Determine the (X, Y) coordinate at the center of the cell enclosing the given text.  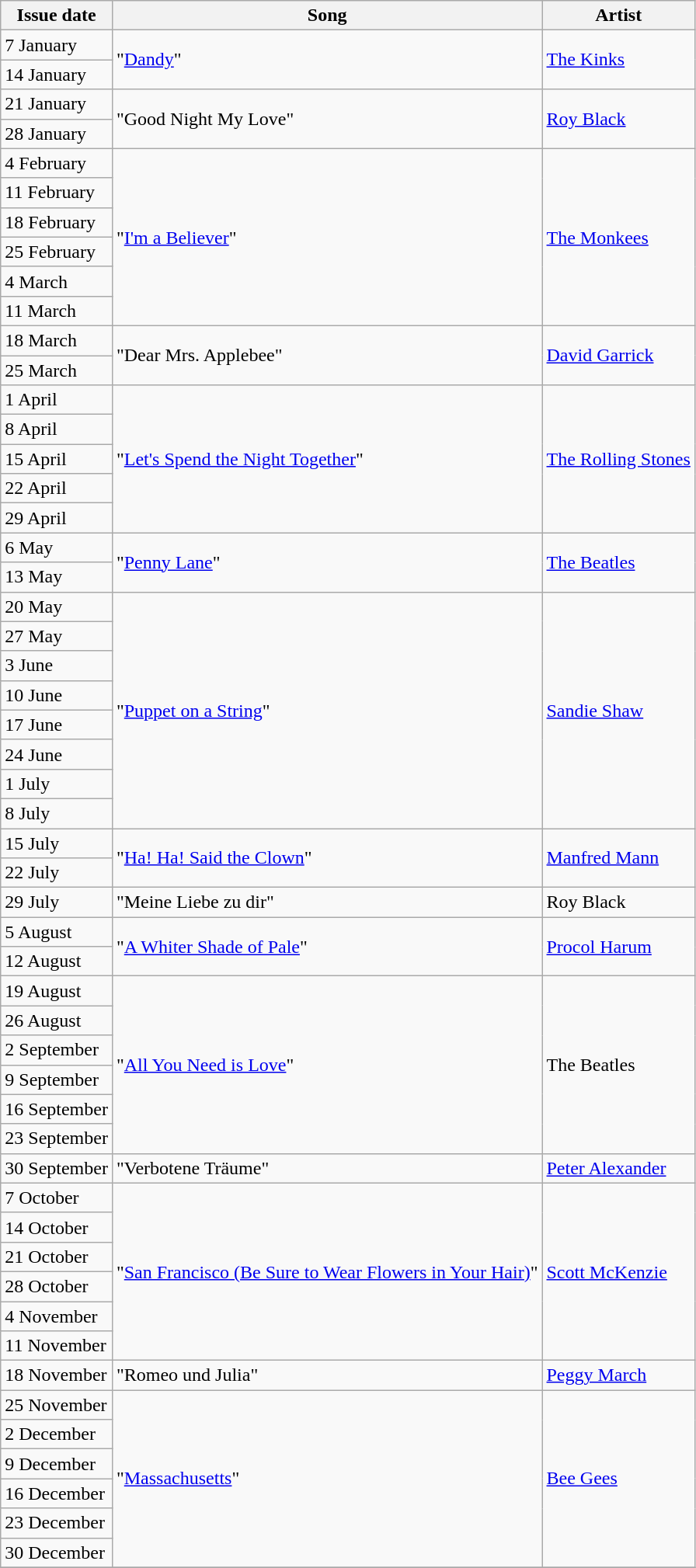
Peter Alexander (618, 1168)
Artist (618, 16)
12 August (57, 961)
"All You Need is Love" (327, 1065)
15 July (57, 843)
15 April (57, 459)
22 April (57, 488)
Issue date (57, 16)
11 November (57, 1346)
28 October (57, 1286)
2 December (57, 1434)
Scott McKenzie (618, 1271)
30 December (57, 1552)
"Dear Mrs. Applebee" (327, 355)
3 June (57, 666)
7 October (57, 1198)
"Penny Lane" (327, 562)
"Romeo und Julia" (327, 1375)
25 November (57, 1405)
10 June (57, 695)
26 August (57, 1020)
8 July (57, 813)
8 April (57, 429)
"A Whiter Shade of Pale" (327, 947)
20 May (57, 607)
23 September (57, 1139)
Bee Gees (618, 1479)
David Garrick (618, 355)
"Puppet on a String" (327, 710)
"Good Night My Love" (327, 119)
23 December (57, 1523)
Manfred Mann (618, 857)
"Meine Liebe zu dir" (327, 902)
"Massachusetts" (327, 1479)
4 November (57, 1316)
Peggy March (618, 1375)
25 February (57, 252)
28 January (57, 134)
11 February (57, 193)
2 September (57, 1050)
Procol Harum (618, 947)
1 April (57, 400)
"San Francisco (Be Sure to Wear Flowers in Your Hair)" (327, 1271)
18 March (57, 340)
25 March (57, 370)
18 November (57, 1375)
The Monkees (618, 237)
30 September (57, 1168)
"Ha! Ha! Said the Clown" (327, 857)
18 February (57, 222)
7 January (57, 45)
11 March (57, 311)
13 May (57, 577)
9 December (57, 1464)
22 July (57, 873)
The Kinks (618, 60)
21 October (57, 1257)
29 April (57, 518)
29 July (57, 902)
27 May (57, 636)
"Let's Spend the Night Together" (327, 459)
16 December (57, 1493)
6 May (57, 548)
14 October (57, 1227)
19 August (57, 991)
1 July (57, 784)
5 August (57, 932)
24 June (57, 754)
21 January (57, 104)
16 September (57, 1109)
"Dandy" (327, 60)
17 June (57, 725)
"I'm a Believer" (327, 237)
14 January (57, 75)
9 September (57, 1080)
The Rolling Stones (618, 459)
Song (327, 16)
Sandie Shaw (618, 710)
4 March (57, 281)
4 February (57, 163)
"Verbotene Träume" (327, 1168)
